From the cell containing the given text, extract its center point as (x, y) coordinate. 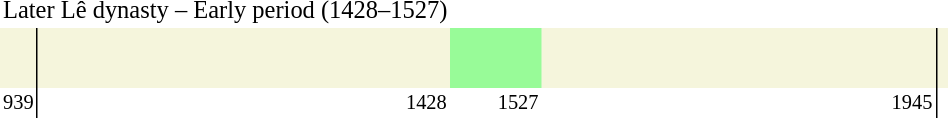
939 (19, 103)
1428 (244, 103)
1527 (496, 103)
1945 (738, 103)
